Identify which cell holds the provided text, then report its [X, Y] central coordinate. 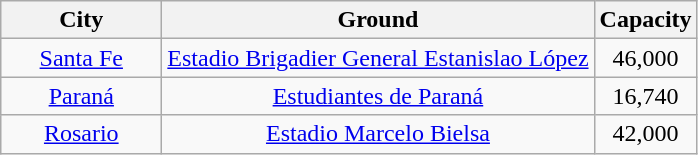
Estadio Marcelo Bielsa [378, 134]
46,000 [646, 58]
16,740 [646, 96]
Ground [378, 20]
Capacity [646, 20]
42,000 [646, 134]
City [82, 20]
Estadio Brigadier General Estanislao López [378, 58]
Estudiantes de Paraná [378, 96]
Paraná [82, 96]
Rosario [82, 134]
Santa Fe [82, 58]
